Return the (X, Y) coordinate for the center point of the cell that contains the specified text.  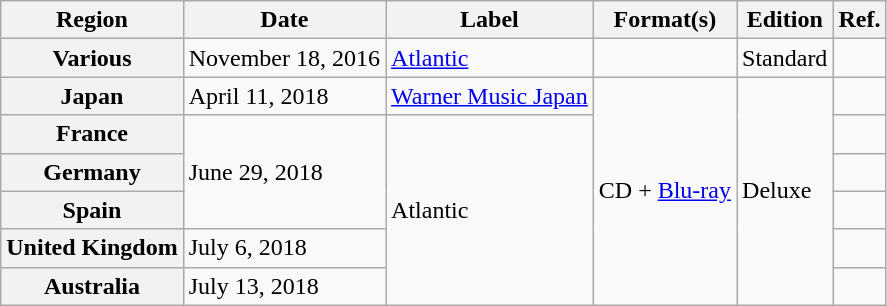
Deluxe (785, 191)
Edition (785, 20)
November 18, 2016 (284, 58)
Japan (92, 96)
Australia (92, 286)
CD + Blu-ray (664, 191)
July 6, 2018 (284, 248)
July 13, 2018 (284, 286)
April 11, 2018 (284, 96)
Various (92, 58)
France (92, 134)
June 29, 2018 (284, 172)
Region (92, 20)
Germany (92, 172)
Date (284, 20)
Ref. (860, 20)
Warner Music Japan (490, 96)
Standard (785, 58)
Format(s) (664, 20)
United Kingdom (92, 248)
Spain (92, 210)
Label (490, 20)
